Capture the cell that displays the provided text and extract its (x, y) central coordinate. 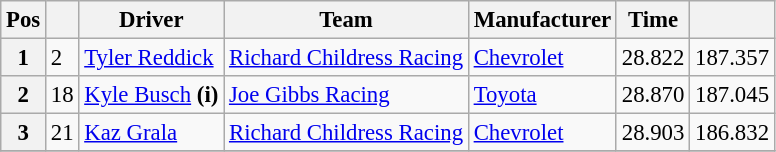
Toyota (542, 95)
187.045 (732, 95)
18 (62, 95)
Tyler Reddick (152, 58)
21 (62, 133)
Joe Gibbs Racing (346, 95)
3 (24, 133)
Manufacturer (542, 20)
186.832 (732, 133)
28.870 (652, 95)
28.903 (652, 133)
1 (24, 58)
Pos (24, 20)
187.357 (732, 58)
Time (652, 20)
Kaz Grala (152, 133)
28.822 (652, 58)
Driver (152, 20)
Kyle Busch (i) (152, 95)
Team (346, 20)
